Identify which cell holds the provided text, then report its (x, y) central coordinate. 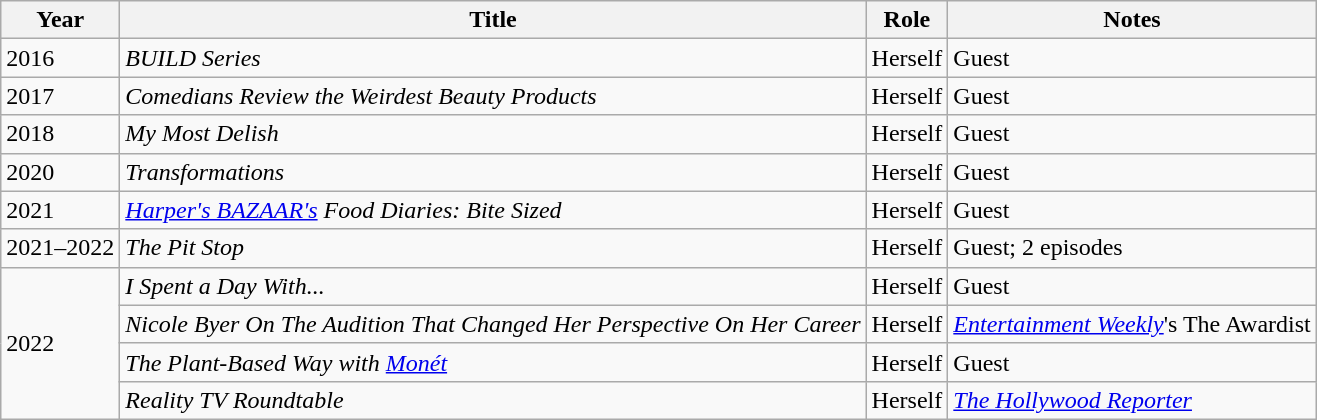
Comedians Review the Weirdest Beauty Products (493, 96)
2020 (60, 172)
Transformations (493, 172)
2017 (60, 96)
Harper's BAZAAR's Food Diaries: Bite Sized (493, 210)
The Pit Stop (493, 248)
2016 (60, 58)
BUILD Series (493, 58)
I Spent a Day With... (493, 286)
2021 (60, 210)
Nicole Byer On The Audition That Changed Her Perspective On Her Career (493, 324)
The Hollywood Reporter (1132, 400)
2021–2022 (60, 248)
The Plant-Based Way with Monét (493, 362)
Notes (1132, 20)
Title (493, 20)
Role (907, 20)
My Most Delish (493, 134)
Entertainment Weekly's The Awardist (1132, 324)
Year (60, 20)
2022 (60, 343)
Guest; 2 episodes (1132, 248)
Reality TV Roundtable (493, 400)
2018 (60, 134)
